From the cell containing the given text, extract its center point as (x, y) coordinate. 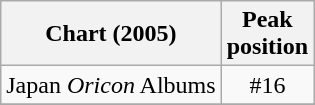
Chart (2005) (111, 34)
#16 (267, 85)
Japan Oricon Albums (111, 85)
Peakposition (267, 34)
